Pinpoint the cell where the given text exists, returning its (X, Y) midpoint coordinate. 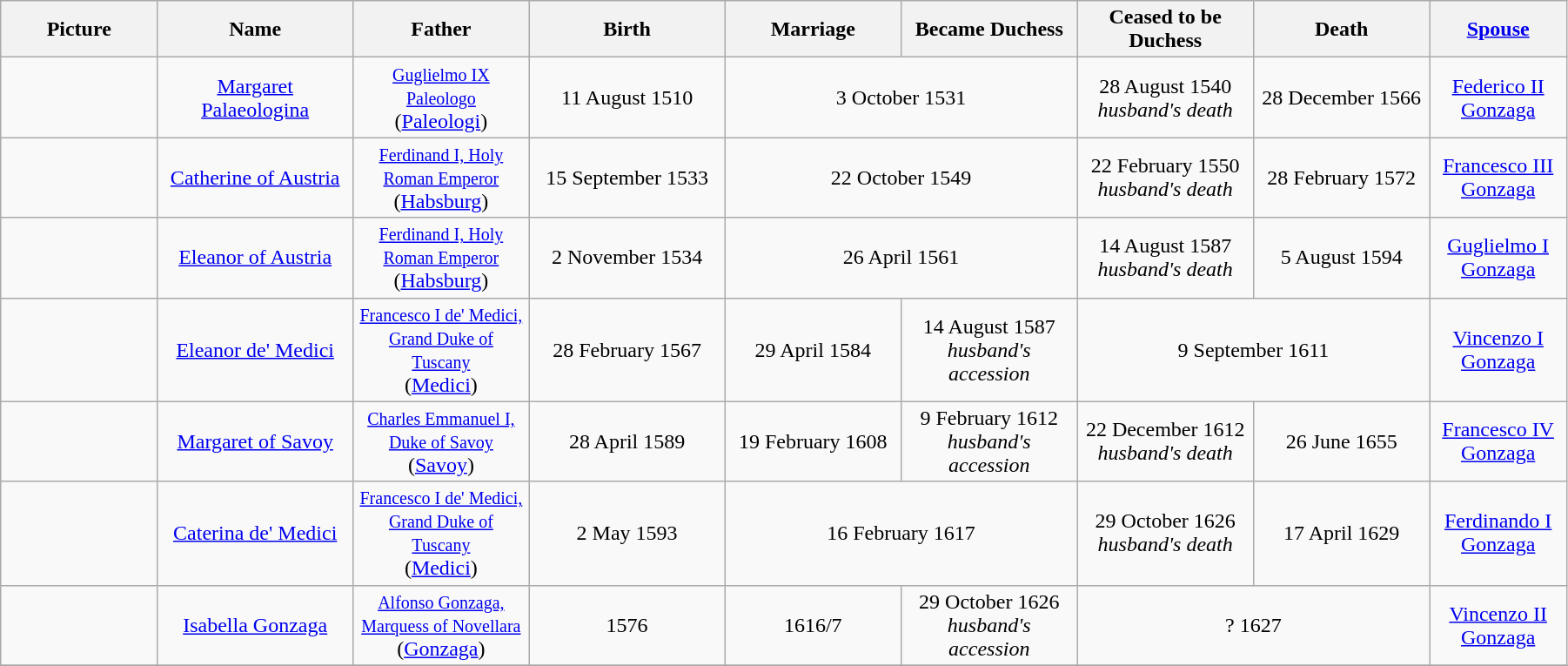
Death (1341, 30)
Catherine of Austria (256, 178)
Margaret Palaeologina (256, 98)
Eleanor of Austria (256, 258)
29 October 1626husband's accession (989, 625)
9 September 1611 (1253, 350)
Spouse (1498, 30)
11 August 1510 (627, 98)
28 December 1566 (1341, 98)
Marriage (813, 30)
Isabella Gonzaga (256, 625)
22 December 1612husband's death (1165, 441)
29 April 1584 (813, 350)
1576 (627, 625)
Eleanor de' Medici (256, 350)
Margaret of Savoy (256, 441)
? 1627 (1253, 625)
28 April 1589 (627, 441)
Francesco IV Gonzaga (1498, 441)
Vincenzo II Gonzaga (1498, 625)
14 August 1587husband's accession (989, 350)
Ceased to be Duchess (1165, 30)
Father (441, 30)
22 October 1549 (901, 178)
Alfonso Gonzaga, Marquess of Novellara(Gonzaga) (441, 625)
29 October 1626husband's death (1165, 533)
28 August 1540husband's death (1165, 98)
Charles Emmanuel I, Duke of Savoy(Savoy) (441, 441)
2 November 1534 (627, 258)
26 June 1655 (1341, 441)
17 April 1629 (1341, 533)
Ferdinando I Gonzaga (1498, 533)
22 February 1550husband's death (1165, 178)
Guglielmo IX Paleologo(Paleologi) (441, 98)
2 May 1593 (627, 533)
15 September 1533 (627, 178)
Became Duchess (989, 30)
Guglielmo I Gonzaga (1498, 258)
Picture (79, 30)
1616/7 (813, 625)
28 February 1572 (1341, 178)
9 February 1612husband's accession (989, 441)
Francesco III Gonzaga (1498, 178)
26 April 1561 (901, 258)
Birth (627, 30)
16 February 1617 (901, 533)
Vincenzo I Gonzaga (1498, 350)
19 February 1608 (813, 441)
3 October 1531 (901, 98)
Name (256, 30)
Caterina de' Medici (256, 533)
28 February 1567 (627, 350)
Federico II Gonzaga (1498, 98)
14 August 1587husband's death (1165, 258)
5 August 1594 (1341, 258)
